Provide the [x, y] coordinate of the cell's center where the given text is located.  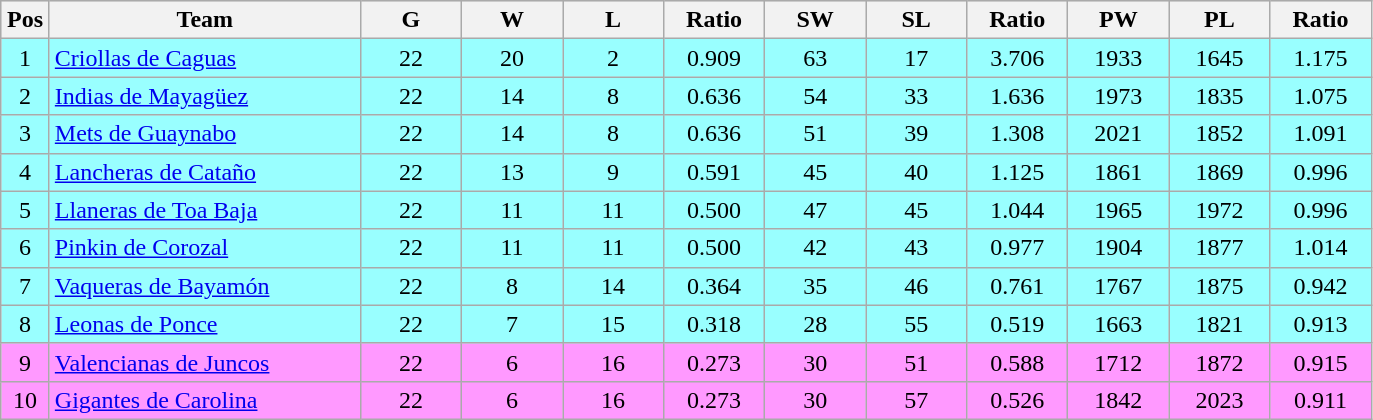
4 [26, 172]
3.706 [1018, 58]
35 [816, 286]
1972 [1220, 210]
1965 [1118, 210]
1933 [1118, 58]
0.915 [1320, 362]
13 [512, 172]
Indias de Mayagüez [204, 96]
1904 [1118, 248]
20 [512, 58]
1.308 [1018, 134]
Llaneras de Toa Baja [204, 210]
1.091 [1320, 134]
PL [1220, 20]
1 [26, 58]
10 [26, 400]
0.942 [1320, 286]
1.636 [1018, 96]
1875 [1220, 286]
33 [916, 96]
1.175 [1320, 58]
57 [916, 400]
47 [816, 210]
1.014 [1320, 248]
Pinkin de Corozal [204, 248]
3 [26, 134]
0.519 [1018, 324]
1973 [1118, 96]
1869 [1220, 172]
Vaqueras de Bayamón [204, 286]
1852 [1220, 134]
1821 [1220, 324]
0.588 [1018, 362]
1.075 [1320, 96]
W [512, 20]
Mets de Guaynabo [204, 134]
SL [916, 20]
SW [816, 20]
PW [1118, 20]
2023 [1220, 400]
40 [916, 172]
63 [816, 58]
1842 [1118, 400]
2021 [1118, 134]
39 [916, 134]
Team [204, 20]
Criollas de Caguas [204, 58]
1663 [1118, 324]
46 [916, 286]
28 [816, 324]
0.318 [714, 324]
0.913 [1320, 324]
1767 [1118, 286]
1861 [1118, 172]
0.591 [714, 172]
Pos [26, 20]
0.364 [714, 286]
0.911 [1320, 400]
1712 [1118, 362]
0.909 [714, 58]
1877 [1220, 248]
54 [816, 96]
1645 [1220, 58]
G [410, 20]
17 [916, 58]
1835 [1220, 96]
42 [816, 248]
5 [26, 210]
1.125 [1018, 172]
0.977 [1018, 248]
Leonas de Ponce [204, 324]
0.761 [1018, 286]
L [612, 20]
43 [916, 248]
55 [916, 324]
Lancheras de Cataño [204, 172]
1872 [1220, 362]
1.044 [1018, 210]
15 [612, 324]
Valencianas de Juncos [204, 362]
Gigantes de Carolina [204, 400]
0.526 [1018, 400]
